Detect which cell encompasses the target text, then output its [X, Y] center coordinate. 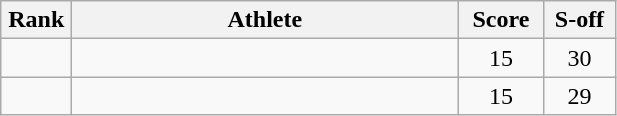
Score [501, 20]
S-off [580, 20]
Rank [36, 20]
Athlete [265, 20]
30 [580, 58]
29 [580, 96]
